Find where the given text appears and provide that cell's center as [x, y] coordinate. 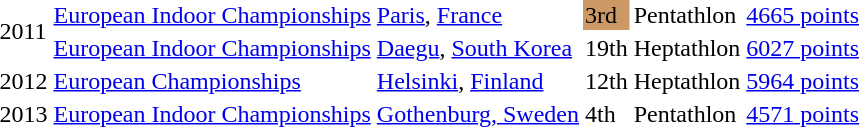
12th [606, 81]
Pentathlon [687, 15]
3rd [606, 15]
Paris, France [478, 15]
Helsinki, Finland [478, 81]
European Championships [212, 81]
19th [606, 48]
Daegu, South Korea [478, 48]
